Provide the [X, Y] coordinate of the cell's center where the given text is located.  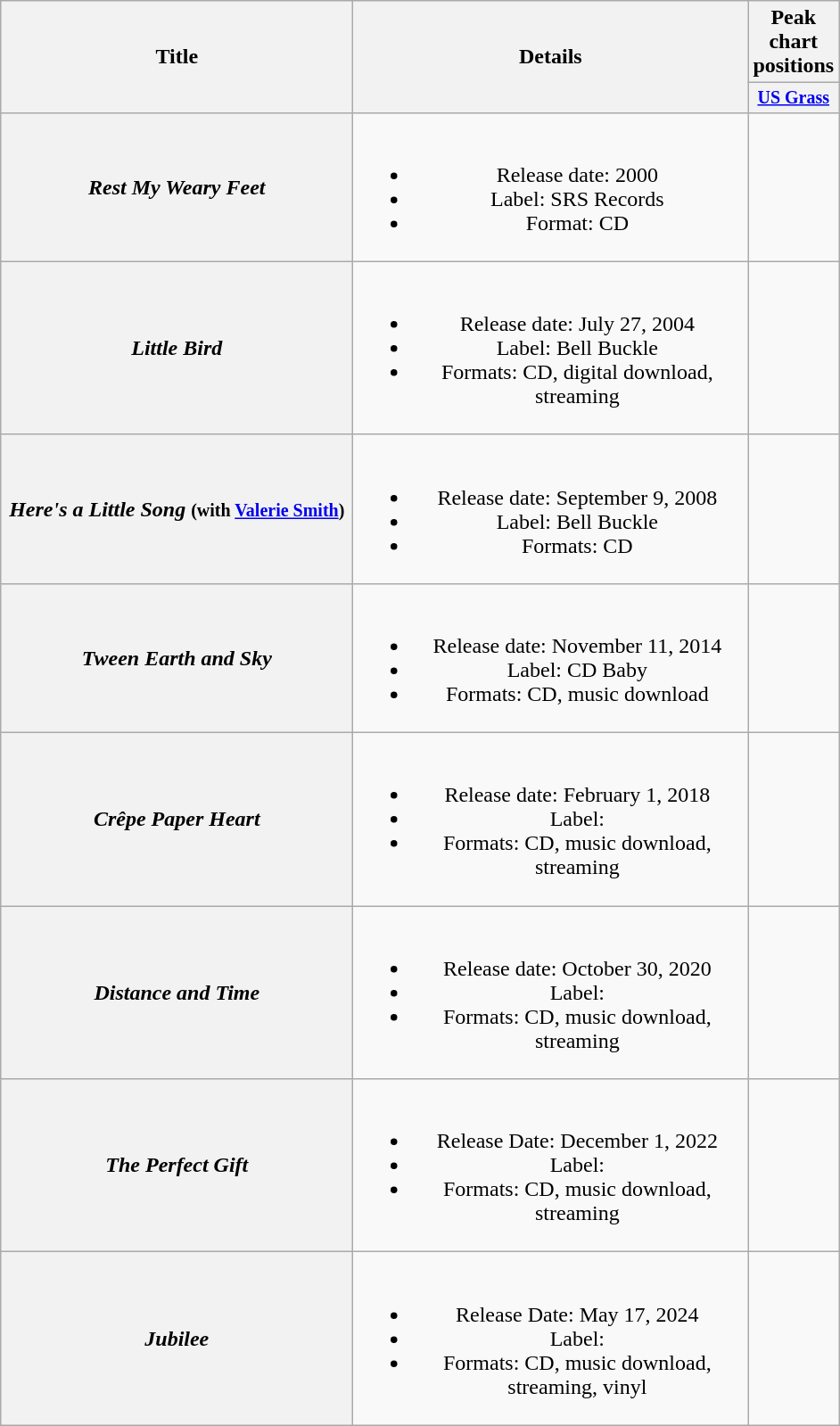
Release date: February 1, 2018Label: Formats: CD, music download, streaming [551, 820]
Release Date: May 17, 2024Label: Formats: CD, music download, streaming, vinyl [551, 1339]
Release date: November 11, 2014Label: CD BabyFormats: CD, music download [551, 658]
Jubilee [177, 1339]
Distance and Time [177, 993]
Peak chart positions [794, 42]
Release date: October 30, 2020Label: Formats: CD, music download, streaming [551, 993]
US Grass [794, 98]
The Perfect Gift [177, 1166]
Release Date: December 1, 2022Label: Formats: CD, music download, streaming [551, 1166]
Crêpe Paper Heart [177, 820]
Release date: 2000Label: SRS RecordsFormat: CD [551, 187]
Details [551, 57]
Release date: September 9, 2008Label: Bell BuckleFormats: CD [551, 508]
Release date: July 27, 2004Label: Bell BuckleFormats: CD, digital download, streaming [551, 348]
Little Bird [177, 348]
Tween Earth and Sky [177, 658]
Title [177, 57]
Rest My Weary Feet [177, 187]
Here's a Little Song (with Valerie Smith) [177, 508]
